Return the [x, y] coordinate for the center point of the cell that contains the specified text.  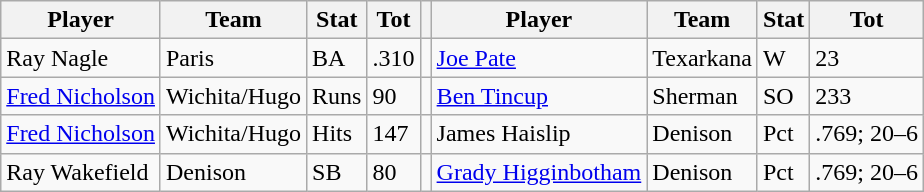
SB [337, 172]
233 [867, 96]
Ray Wakefield [81, 172]
.310 [394, 58]
Runs [337, 96]
147 [394, 134]
Grady Higginbotham [539, 172]
Ray Nagle [81, 58]
W [783, 58]
SO [783, 96]
Sherman [702, 96]
Ben Tincup [539, 96]
90 [394, 96]
Texarkana [702, 58]
Hits [337, 134]
Paris [233, 58]
Joe Pate [539, 58]
James Haislip [539, 134]
23 [867, 58]
BA [337, 58]
80 [394, 172]
